Provide the (x, y) coordinate of the cell's center where the given text is located.  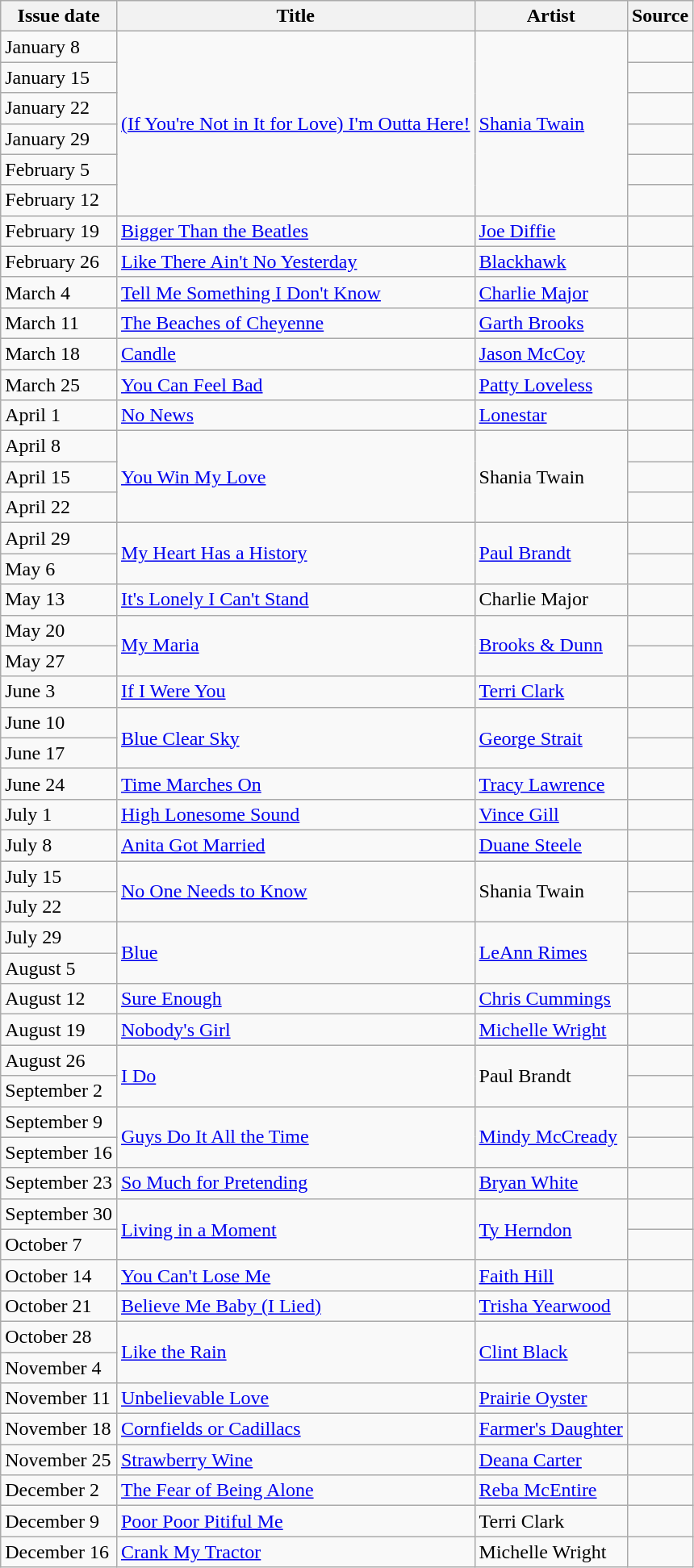
LeAnn Rimes (550, 953)
Patty Loveless (550, 385)
April 8 (59, 446)
July 1 (59, 814)
Tell Me Something I Don't Know (295, 292)
May 27 (59, 661)
If I Were You (295, 692)
No One Needs to Know (295, 891)
October 7 (59, 1244)
Prairie Oyster (550, 1399)
November 11 (59, 1399)
Source (660, 16)
June 3 (59, 692)
August 26 (59, 1060)
Garth Brooks (550, 323)
Bigger Than the Beatles (295, 231)
January 8 (59, 47)
Nobody's Girl (295, 1030)
September 16 (59, 1152)
Guys Do It All the Time (295, 1137)
Farmer's Daughter (550, 1429)
February 12 (59, 200)
High Lonesome Sound (295, 814)
March 11 (59, 323)
January 29 (59, 139)
Clint Black (550, 1352)
Duane Steele (550, 845)
Crank My Tractor (295, 1552)
March 18 (59, 353)
July 22 (59, 907)
July 8 (59, 845)
April 1 (59, 416)
July 29 (59, 938)
March 25 (59, 385)
December 9 (59, 1521)
Strawberry Wine (295, 1460)
Brooks & Dunn (550, 646)
Like There Ain't No Yesterday (295, 261)
Title (295, 16)
November 25 (59, 1460)
Living in a Moment (295, 1229)
Ty Herndon (550, 1229)
November 18 (59, 1429)
August 19 (59, 1030)
February 19 (59, 231)
Tracy Lawrence (550, 784)
September 23 (59, 1183)
Bryan White (550, 1183)
August 5 (59, 968)
February 26 (59, 261)
October 21 (59, 1306)
My Heart Has a History (295, 554)
May 20 (59, 630)
January 15 (59, 77)
The Fear of Being Alone (295, 1491)
Poor Poor Pitiful Me (295, 1521)
Blackhawk (550, 261)
Issue date (59, 16)
Jason McCoy (550, 353)
Sure Enough (295, 999)
December 16 (59, 1552)
May 13 (59, 600)
It's Lonely I Can't Stand (295, 600)
December 2 (59, 1491)
Lonestar (550, 416)
Mindy McCready (550, 1137)
June 24 (59, 784)
(If You're Not in It for Love) I'm Outta Here! (295, 123)
September 30 (59, 1214)
My Maria (295, 646)
Candle (295, 353)
Like the Rain (295, 1352)
Blue (295, 953)
You Can Feel Bad (295, 385)
April 15 (59, 477)
Believe Me Baby (I Lied) (295, 1306)
January 22 (59, 108)
Unbelievable Love (295, 1399)
Blue Clear Sky (295, 738)
Cornfields or Cadillacs (295, 1429)
September 9 (59, 1122)
No News (295, 416)
February 5 (59, 169)
You Win My Love (295, 477)
Deana Carter (550, 1460)
April 22 (59, 508)
So Much for Pretending (295, 1183)
Artist (550, 16)
October 28 (59, 1336)
August 12 (59, 999)
Faith Hill (550, 1275)
Anita Got Married (295, 845)
Chris Cummings (550, 999)
Reba McEntire (550, 1491)
June 17 (59, 753)
Vince Gill (550, 814)
The Beaches of Cheyenne (295, 323)
Trisha Yearwood (550, 1306)
May 6 (59, 569)
March 4 (59, 292)
April 29 (59, 538)
I Do (295, 1076)
July 15 (59, 876)
Joe Diffie (550, 231)
Time Marches On (295, 784)
September 2 (59, 1091)
November 4 (59, 1368)
You Can't Lose Me (295, 1275)
October 14 (59, 1275)
George Strait (550, 738)
June 10 (59, 722)
